Provide the (x, y) coordinate of the cell's center where the given text is located.  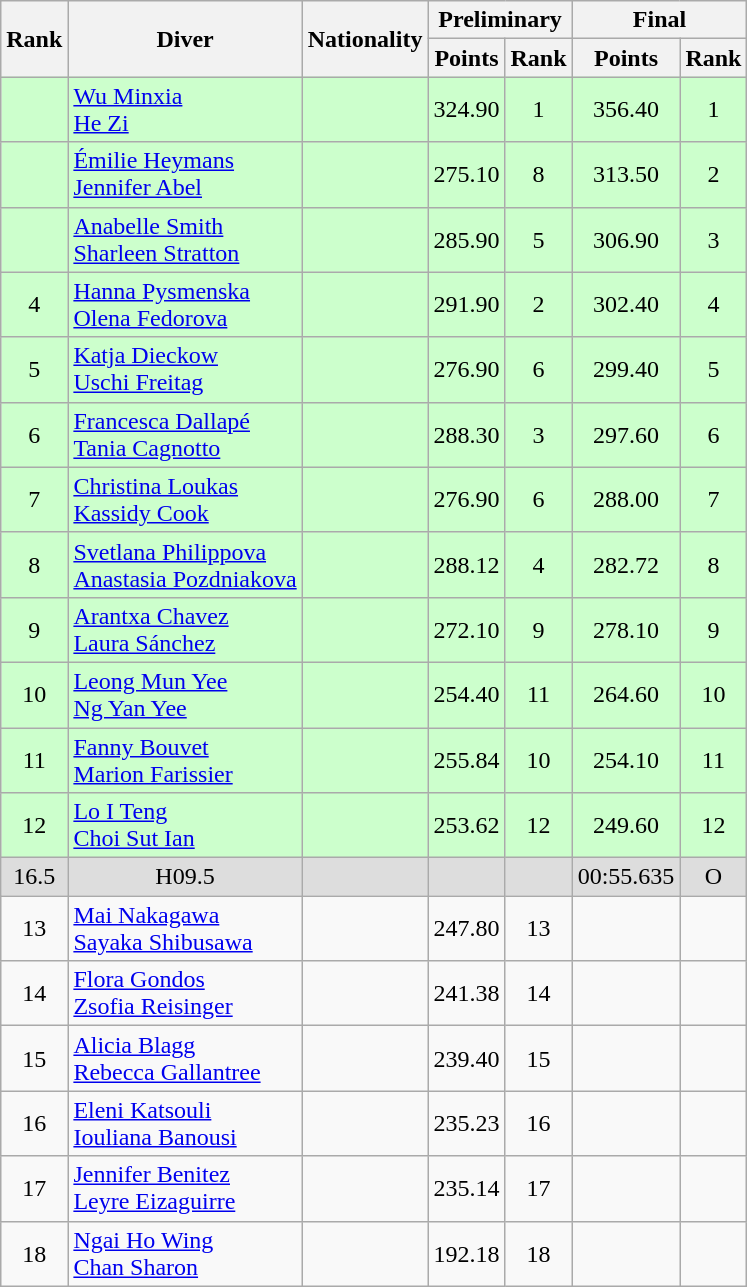
Anabelle SmithSharleen Stratton (185, 240)
239.40 (466, 1058)
Mai NakagawaSayaka Shibusawa (185, 928)
288.00 (626, 500)
278.10 (626, 630)
324.90 (466, 110)
16.5 (34, 877)
297.60 (626, 434)
302.40 (626, 304)
Hanna PysmenskaOlena Fedorova (185, 304)
Alicia BlaggRebecca Gallantree (185, 1058)
Fanny BouvetMarion Farissier (185, 760)
356.40 (626, 110)
Christina LoukasKassidy Cook (185, 500)
Jennifer BenitezLeyre Eizaguirre (185, 1188)
254.10 (626, 760)
Katja DieckowUschi Freitag (185, 370)
O (714, 877)
313.50 (626, 174)
254.40 (466, 694)
299.40 (626, 370)
Leong Mun YeeNg Yan Yee (185, 694)
Nationality (365, 39)
255.84 (466, 760)
282.72 (626, 564)
Eleni KatsouliIouliana Banousi (185, 1124)
247.80 (466, 928)
291.90 (466, 304)
192.18 (466, 1254)
288.30 (466, 434)
Francesca DallapéTania Cagnotto (185, 434)
Preliminary (500, 20)
235.23 (466, 1124)
Arantxa ChavezLaura Sánchez (185, 630)
272.10 (466, 630)
Svetlana PhilippovaAnastasia Pozdniakova (185, 564)
Lo I TengChoi Sut Ian (185, 826)
275.10 (466, 174)
Flora GondosZsofia Reisinger (185, 994)
Diver (185, 39)
Émilie HeymansJennifer Abel (185, 174)
253.62 (466, 826)
Wu MinxiaHe Zi (185, 110)
241.38 (466, 994)
285.90 (466, 240)
Final (660, 20)
Ngai Ho WingChan Sharon (185, 1254)
264.60 (626, 694)
249.60 (626, 826)
288.12 (466, 564)
H09.5 (185, 877)
00:55.635 (626, 877)
306.90 (626, 240)
235.14 (466, 1188)
